Scan for the cell matching the given text and deliver its (x, y) coordinate at center. 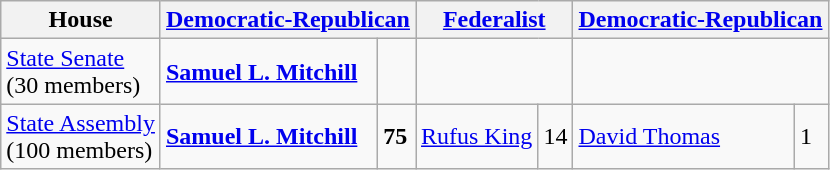
Federalist (494, 20)
1 (812, 136)
Rufus King (477, 136)
75 (397, 136)
State Senate(30 members) (81, 72)
House (81, 20)
14 (556, 136)
State Assembly(100 members) (81, 136)
David Thomas (684, 136)
